Determine the (X, Y) coordinate at the center of the cell enclosing the given text.  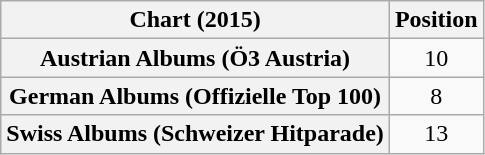
Austrian Albums (Ö3 Austria) (196, 58)
German Albums (Offizielle Top 100) (196, 96)
10 (436, 58)
Chart (2015) (196, 20)
Position (436, 20)
8 (436, 96)
Swiss Albums (Schweizer Hitparade) (196, 134)
13 (436, 134)
